Return (x, y) of the center of cell containing provided text 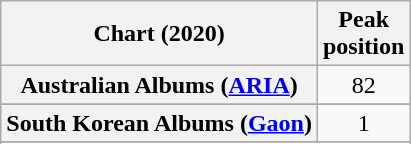
Australian Albums (ARIA) (160, 85)
1 (363, 123)
Chart (2020) (160, 34)
82 (363, 85)
Peakposition (363, 34)
South Korean Albums (Gaon) (160, 123)
